Determine the (x, y) coordinate at the center of the cell enclosing the given text.  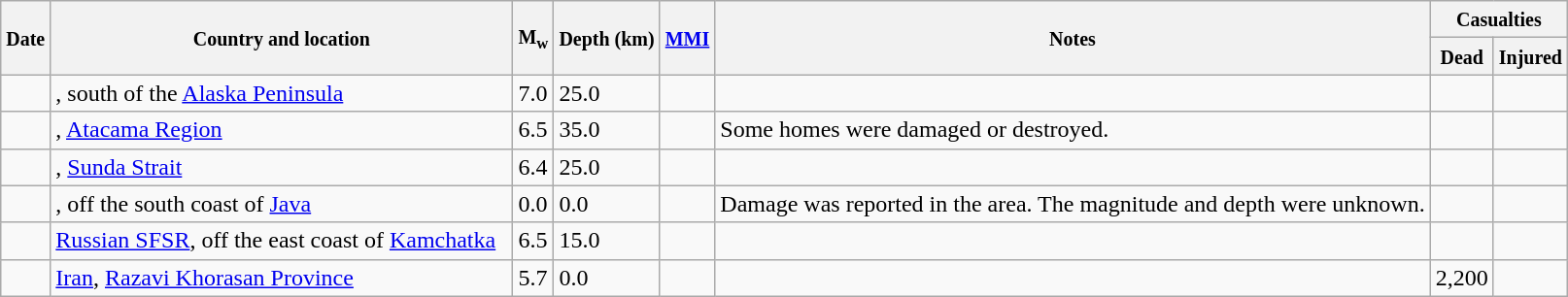
Some homes were damaged or destroyed. (1073, 130)
, off the south coast of Java (282, 204)
MMI (688, 38)
5.7 (533, 278)
Damage was reported in the area. The magnitude and depth were unknown. (1073, 204)
Notes (1073, 38)
Country and location (282, 38)
, Sunda Strait (282, 167)
Injured (1530, 56)
Russian SFSR, off the east coast of Kamchatka (282, 241)
2,200 (1461, 278)
, south of the Alaska Peninsula (282, 93)
, Atacama Region (282, 130)
Dead (1461, 56)
Iran, Razavi Khorasan Province (282, 278)
Depth (km) (606, 38)
7.0 (533, 93)
Casualties (1498, 19)
Date (25, 38)
Mw (533, 38)
6.4 (533, 167)
35.0 (606, 130)
15.0 (606, 241)
